Return the (X, Y) coordinate for the center point of the cell that contains the specified text.  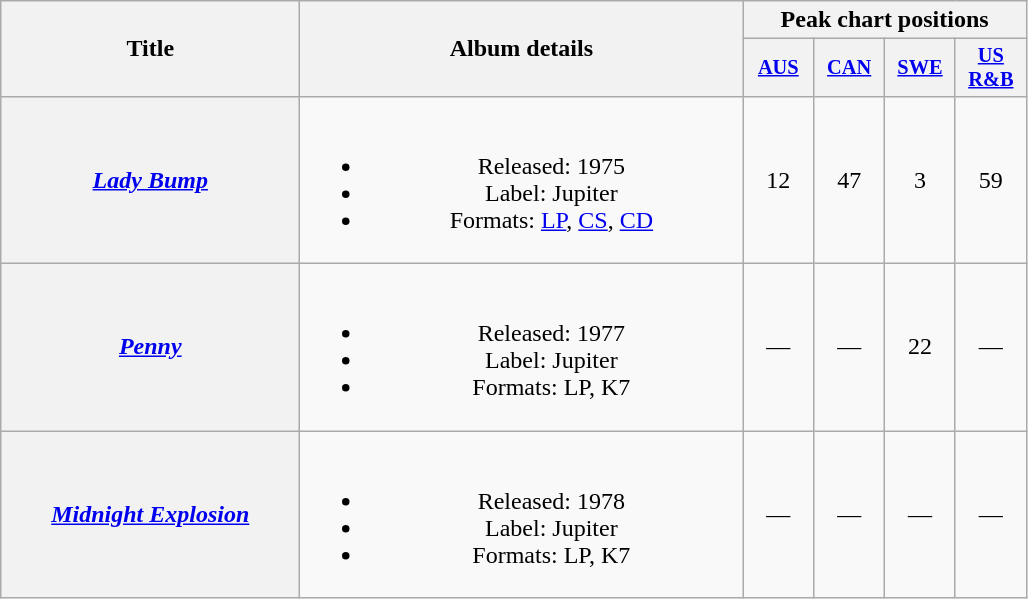
Released: 1975Label: JupiterFormats: LP, CS, CD (522, 180)
US R&B (990, 68)
47 (850, 180)
Lady Bump (150, 180)
Peak chart positions (884, 20)
22 (920, 348)
SWE (920, 68)
Released: 1978Label: JupiterFormats: LP, K7 (522, 514)
Released: 1977Label: JupiterFormats: LP, K7 (522, 348)
AUS (778, 68)
Album details (522, 49)
Midnight Explosion (150, 514)
12 (778, 180)
Penny (150, 348)
3 (920, 180)
CAN (850, 68)
59 (990, 180)
Title (150, 49)
